Capture the cell that displays the provided text and extract its [x, y] central coordinate. 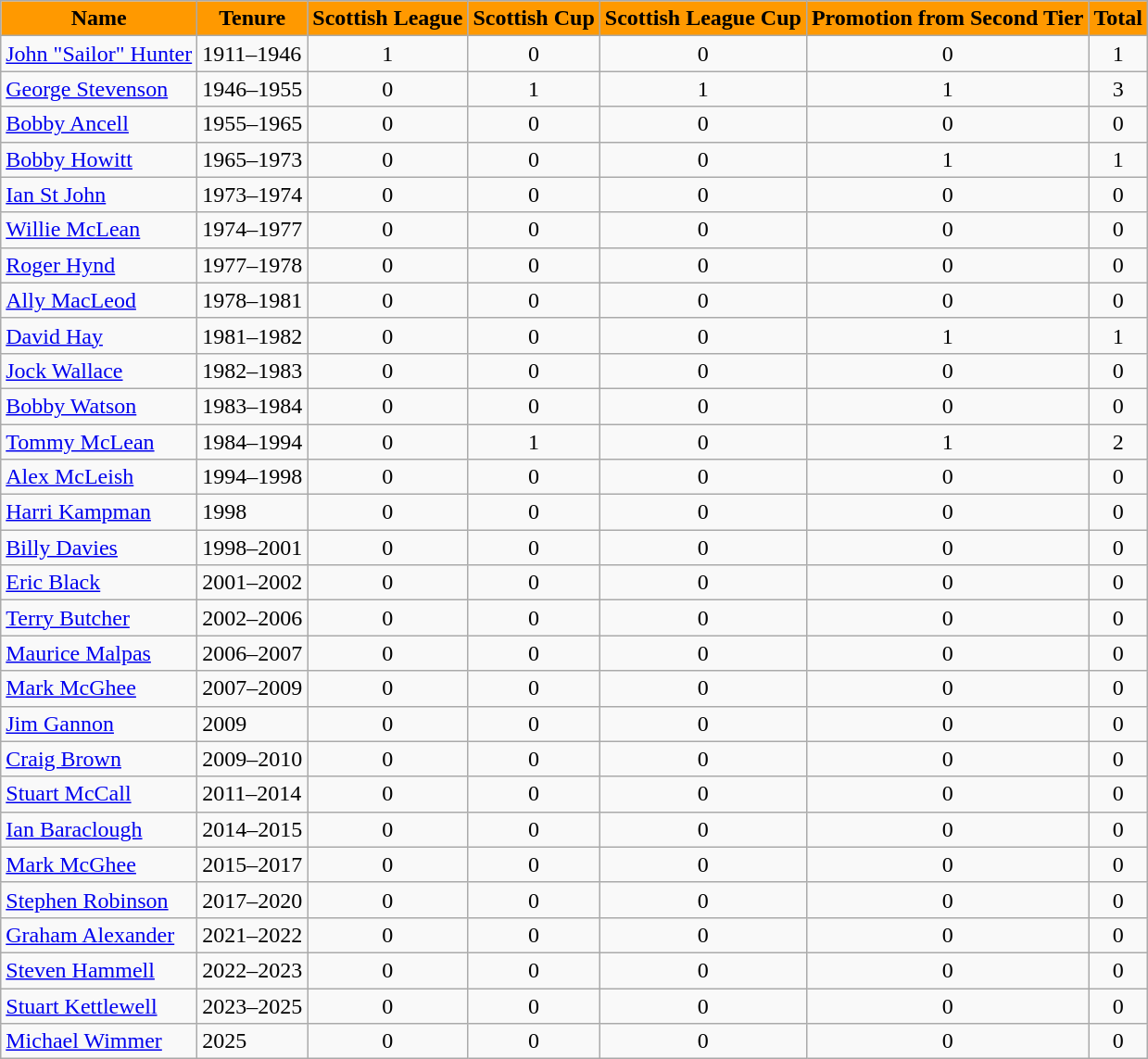
Steven Hammell [99, 970]
2007–2009 [252, 688]
Craig Brown [99, 759]
Name [99, 19]
2002–2006 [252, 618]
Scottish Cup [534, 19]
David Hay [99, 335]
Promotion from Second Tier [947, 19]
Scottish League Cup [702, 19]
Scottish League [387, 19]
Eric Black [99, 583]
2014–2015 [252, 829]
1955–1965 [252, 124]
2001–2002 [252, 583]
3 [1118, 89]
Stephen Robinson [99, 900]
2 [1118, 442]
2023–2025 [252, 1005]
Jock Wallace [99, 371]
2011–2014 [252, 794]
2009–2010 [252, 759]
1982–1983 [252, 371]
Bobby Watson [99, 406]
Billy Davies [99, 548]
1984–1994 [252, 442]
Ally MacLeod [99, 300]
2025 [252, 1041]
Bobby Ancell [99, 124]
Tenure [252, 19]
Jim Gannon [99, 724]
1973–1974 [252, 195]
2022–2023 [252, 970]
Bobby Howitt [99, 159]
Graham Alexander [99, 935]
1974–1977 [252, 230]
1977–1978 [252, 265]
2017–2020 [252, 900]
Maurice Malpas [99, 653]
2006–2007 [252, 653]
Alex McLeish [99, 477]
1998–2001 [252, 548]
Michael Wimmer [99, 1041]
1981–1982 [252, 335]
George Stevenson [99, 89]
2009 [252, 724]
1983–1984 [252, 406]
Tommy McLean [99, 442]
2015–2017 [252, 864]
John "Sailor" Hunter [99, 54]
Ian St John [99, 195]
Roger Hynd [99, 265]
1965–1973 [252, 159]
1978–1981 [252, 300]
1911–1946 [252, 54]
1994–1998 [252, 477]
Harri Kampman [99, 512]
Stuart McCall [99, 794]
1998 [252, 512]
Total [1118, 19]
1946–1955 [252, 89]
Ian Baraclough [99, 829]
Terry Butcher [99, 618]
Willie McLean [99, 230]
2021–2022 [252, 935]
Stuart Kettlewell [99, 1005]
